Identify which cell holds the provided text, then report its [X, Y] central coordinate. 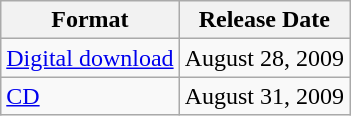
Digital download [90, 58]
August 31, 2009 [264, 96]
Release Date [264, 20]
August 28, 2009 [264, 58]
CD [90, 96]
Format [90, 20]
